Capture the cell that displays the provided text and extract its [X, Y] central coordinate. 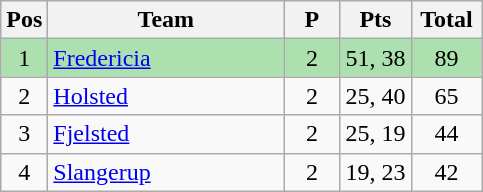
44 [446, 134]
Fredericia [166, 58]
Holsted [166, 96]
25, 19 [376, 134]
Total [446, 20]
P [312, 20]
4 [24, 172]
Team [166, 20]
42 [446, 172]
Pts [376, 20]
Fjelsted [166, 134]
19, 23 [376, 172]
65 [446, 96]
1 [24, 58]
89 [446, 58]
Slangerup [166, 172]
Pos [24, 20]
25, 40 [376, 96]
3 [24, 134]
51, 38 [376, 58]
